Scan for the cell matching the given text and deliver its [X, Y] coordinate at center. 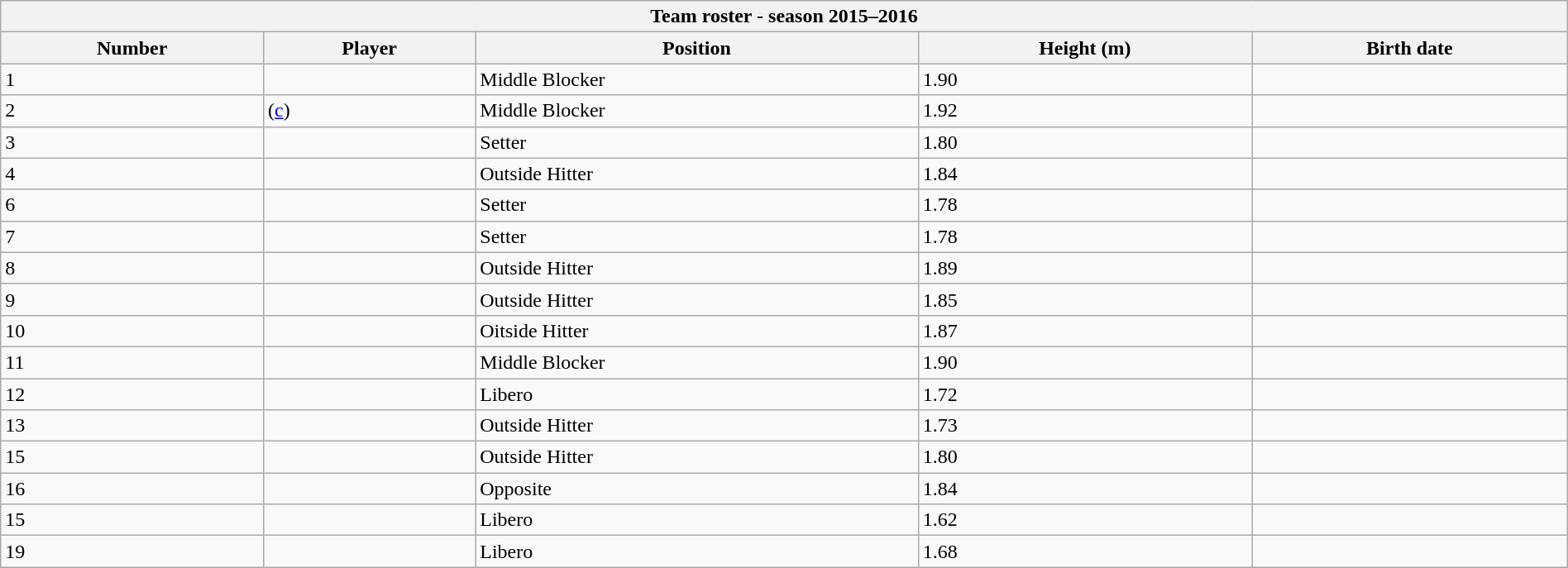
Height (m) [1085, 48]
1.92 [1085, 111]
4 [132, 174]
2 [132, 111]
Opposite [696, 489]
9 [132, 299]
6 [132, 205]
Birth date [1410, 48]
1.72 [1085, 394]
1.89 [1085, 268]
3 [132, 142]
Position [696, 48]
10 [132, 331]
12 [132, 394]
19 [132, 551]
16 [132, 489]
11 [132, 362]
7 [132, 236]
1.73 [1085, 426]
Oitside Hitter [696, 331]
8 [132, 268]
13 [132, 426]
1.87 [1085, 331]
1.62 [1085, 520]
1.85 [1085, 299]
(c) [370, 111]
1.68 [1085, 551]
Team roster - season 2015–2016 [784, 17]
Player [370, 48]
Number [132, 48]
1 [132, 79]
